Return the [X, Y] coordinate for the center point of the cell that contains the specified text.  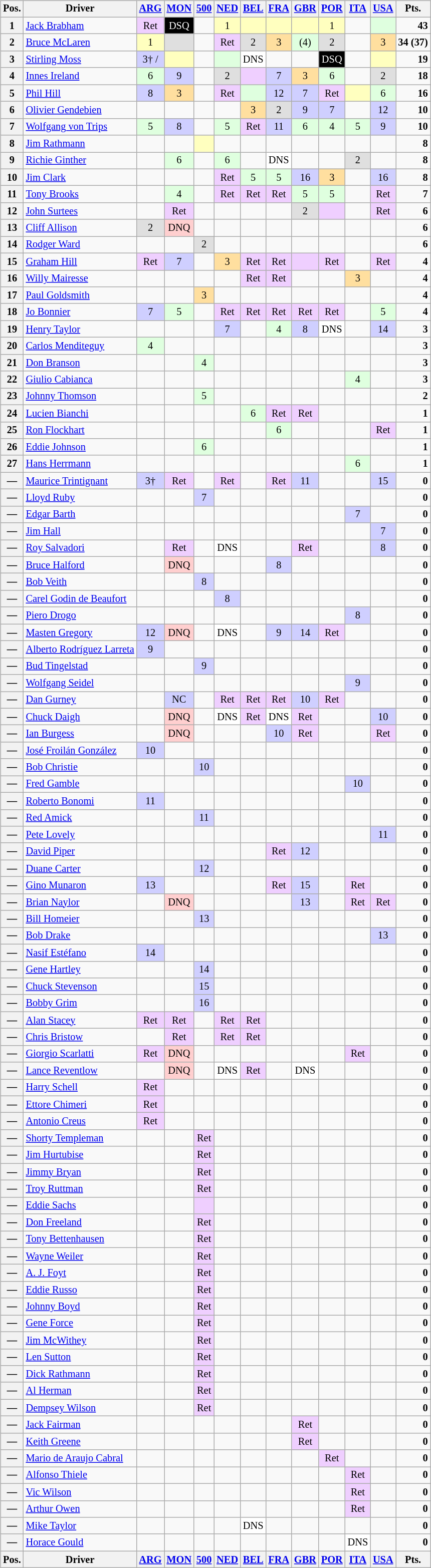
21 [12, 363]
3† [150, 481]
Ettore Chimeri [80, 1104]
José Froilán González [80, 751]
Chuck Daigh [80, 717]
Lance Reventlow [80, 1071]
Al Herman [80, 1391]
Bobby Grim [80, 1003]
Graham Hill [80, 261]
Bob Veith [80, 582]
Edgar Barth [80, 514]
David Piper [80, 851]
Olivier Gendebien [80, 110]
Stirling Moss [80, 60]
Shorty Templeman [80, 1138]
27 [12, 464]
Red Amick [80, 818]
Dempsey Wilson [80, 1408]
Ron Flockhart [80, 430]
Pete Lovely [80, 835]
Alberto Rodríguez Larreta [80, 650]
24 [12, 413]
Maurice Trintignant [80, 481]
Giulio Cabianca [80, 380]
Roy Salvadori [80, 548]
Eddie Russo [80, 1290]
Jo Bonnier [80, 312]
Tony Brooks [80, 194]
Alan Stacey [80, 1020]
Phil Hill [80, 93]
Carel Godin de Beaufort [80, 599]
Bruce Halford [80, 565]
Horace Gould [80, 1542]
Jim Rathmann [80, 144]
Bob Christie [80, 767]
Nasif Estéfano [80, 953]
Lloyd Ruby [80, 498]
Cliff Allison [80, 228]
Wayne Weiler [80, 1256]
Troy Ruttman [80, 1189]
Antonio Creus [80, 1121]
Duane Carter [80, 868]
Henry Taylor [80, 329]
Carlos Menditeguy [80, 346]
Gino Munaron [80, 885]
34 (37) [413, 43]
Rodger Ward [80, 245]
Dick Rathmann [80, 1374]
Bob Drake [80, 936]
Hans Herrmann [80, 464]
Jim Hurtubise [80, 1155]
Masten Gregory [80, 633]
Jack Fairman [80, 1425]
Arthur Owen [80, 1509]
Chris Bristow [80, 1037]
Eddie Johnson [80, 447]
Jimmy Bryan [80, 1172]
Johnny Boyd [80, 1307]
John Surtees [80, 211]
Chuck Stevenson [80, 987]
Jim Hall [80, 531]
Len Sutton [80, 1357]
22 [12, 380]
Keith Greene [80, 1441]
17 [12, 295]
Bruce McLaren [80, 43]
Lucien Bianchi [80, 413]
Giorgio Scarlatti [80, 1054]
Don Branson [80, 363]
Ian Burgess [80, 734]
20 [12, 346]
Dan Gurney [80, 700]
26 [12, 447]
Vic Wilson [80, 1492]
Willy Mairesse [80, 278]
Gene Hartley [80, 970]
Jim Clark [80, 177]
Richie Ginther [80, 161]
Innes Ireland [80, 76]
Paul Goldsmith [80, 295]
Eddie Sachs [80, 1205]
Wolfgang Seidel [80, 683]
Jim McWithey [80, 1340]
Bud Tingelstad [80, 666]
A. J. Foyt [80, 1273]
23 [12, 397]
3† / [150, 60]
25 [12, 430]
Don Freeland [80, 1222]
Johnny Thomson [80, 397]
Tony Bettenhausen [80, 1239]
Alfonso Thiele [80, 1475]
NC [179, 700]
Roberto Bonomi [80, 801]
Bill Homeier [80, 919]
Mike Taylor [80, 1526]
Wolfgang von Trips [80, 127]
Gene Force [80, 1324]
Jack Brabham [80, 26]
Mario de Araujo Cabral [80, 1458]
Harry Schell [80, 1088]
Fred Gamble [80, 784]
43 [413, 26]
(4) [305, 43]
Brian Naylor [80, 902]
Piero Drogo [80, 615]
